Extract the (x, y) coordinate from the center of the cell holding the provided text.  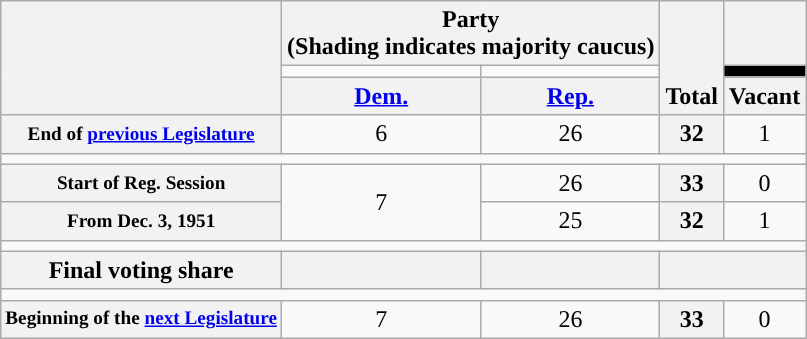
Party (Shading indicates majority caucus) (471, 34)
From Dec. 3, 1951 (142, 221)
Final voting share (142, 270)
End of previous Legislature (142, 134)
Rep. (570, 96)
6 (382, 134)
Total (692, 58)
Dem. (382, 96)
Vacant (764, 96)
Start of Reg. Session (142, 183)
25 (570, 221)
Beginning of the next Legislature (142, 319)
